Identify which cell holds the provided text, then report its (x, y) central coordinate. 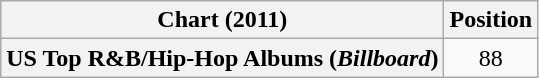
88 (491, 58)
Position (491, 20)
Chart (2011) (222, 20)
US Top R&B/Hip-Hop Albums (Billboard) (222, 58)
